Identify which cell holds the provided text, then report its [x, y] central coordinate. 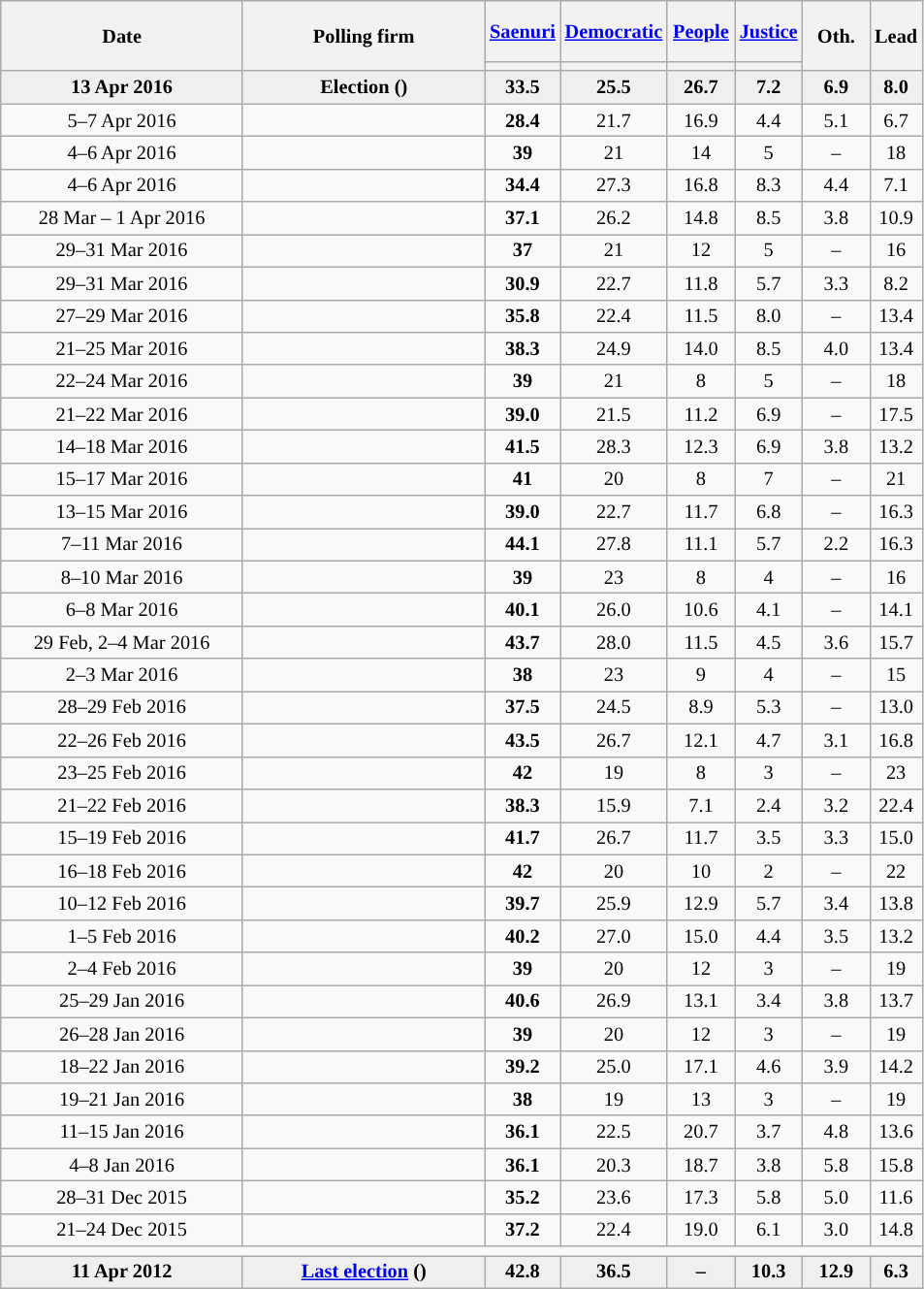
11 Apr 2012 [122, 1273]
6–8 Mar 2016 [122, 610]
22–26 Feb 2016 [122, 741]
41.7 [523, 839]
10.9 [896, 218]
11.8 [701, 283]
40.2 [523, 936]
20.3 [614, 1165]
27.8 [614, 545]
14 [701, 153]
11–15 Jan 2016 [122, 1132]
9 [701, 675]
13 Apr 2016 [122, 87]
41.5 [523, 447]
3.0 [837, 1230]
37.5 [523, 708]
13.0 [896, 708]
25–29 Jan 2016 [122, 1002]
26.0 [614, 610]
25.0 [614, 1067]
15.7 [896, 643]
39.2 [523, 1067]
6.7 [896, 120]
7 [769, 479]
4.8 [837, 1132]
2.4 [769, 806]
33.5 [523, 87]
3.9 [837, 1067]
29 Feb, 2–4 Mar 2016 [122, 643]
10.3 [769, 1273]
39.7 [523, 904]
24.5 [614, 708]
13.7 [896, 1002]
25.5 [614, 87]
6.3 [896, 1273]
34.4 [523, 185]
3.7 [769, 1132]
7.2 [769, 87]
40.1 [523, 610]
13–15 Mar 2016 [122, 512]
Democratic [614, 31]
10–12 Feb 2016 [122, 904]
2–3 Mar 2016 [122, 675]
15.9 [614, 806]
23.6 [614, 1198]
43.5 [523, 741]
12.1 [701, 741]
37.1 [523, 218]
20.7 [701, 1132]
18.7 [701, 1165]
44.1 [523, 545]
27.0 [614, 936]
Last election () [364, 1273]
11.6 [896, 1198]
16.9 [701, 120]
26.2 [614, 218]
28.0 [614, 643]
35.8 [523, 316]
5.0 [837, 1198]
8.3 [769, 185]
16–18 Feb 2016 [122, 871]
28.3 [614, 447]
14–18 Mar 2016 [122, 447]
10 [701, 871]
23–25 Feb 2016 [122, 773]
21.7 [614, 120]
25.9 [614, 904]
Saenuri [523, 31]
28.4 [523, 120]
Polling firm [364, 37]
41 [523, 479]
13.6 [896, 1132]
40.6 [523, 1002]
21.5 [614, 414]
14.0 [701, 349]
4–8 Jan 2016 [122, 1165]
2.2 [837, 545]
11.2 [701, 414]
8–10 Mar 2016 [122, 577]
15.8 [896, 1165]
3.2 [837, 806]
22 [896, 871]
4.1 [769, 610]
4.6 [769, 1067]
4.5 [769, 643]
Oth. [837, 37]
6.8 [769, 512]
21–22 Feb 2016 [122, 806]
15–19 Feb 2016 [122, 839]
24.9 [614, 349]
5.1 [837, 120]
5.3 [769, 708]
21–25 Mar 2016 [122, 349]
15–17 Mar 2016 [122, 479]
6.1 [769, 1230]
13.1 [701, 1002]
21–22 Mar 2016 [122, 414]
4.0 [837, 349]
1–5 Feb 2016 [122, 936]
26.9 [614, 1002]
19–21 Jan 2016 [122, 1100]
28–31 Dec 2015 [122, 1198]
19.0 [701, 1230]
28 Mar – 1 Apr 2016 [122, 218]
22.5 [614, 1132]
8.9 [701, 708]
43.7 [523, 643]
27.3 [614, 185]
2–4 Feb 2016 [122, 969]
Date [122, 37]
18–22 Jan 2016 [122, 1067]
7–11 Mar 2016 [122, 545]
8.2 [896, 283]
Election () [364, 87]
4.7 [769, 741]
3.1 [837, 741]
3.6 [837, 643]
17.5 [896, 414]
26–28 Jan 2016 [122, 1034]
Lead [896, 37]
30.9 [523, 283]
21–24 Dec 2015 [122, 1230]
17.3 [701, 1198]
42.8 [523, 1273]
12.3 [701, 447]
14.2 [896, 1067]
13 [701, 1100]
28–29 Feb 2016 [122, 708]
35.2 [523, 1198]
14.1 [896, 610]
5–7 Apr 2016 [122, 120]
15 [896, 675]
37.2 [523, 1230]
22–24 Mar 2016 [122, 381]
10.6 [701, 610]
11.1 [701, 545]
2 [769, 871]
36.5 [614, 1273]
People [701, 31]
37 [523, 251]
27–29 Mar 2016 [122, 316]
13.8 [896, 904]
Justice [769, 31]
17.1 [701, 1067]
